Determine the (x, y) coordinate at the center of the cell enclosing the given text.  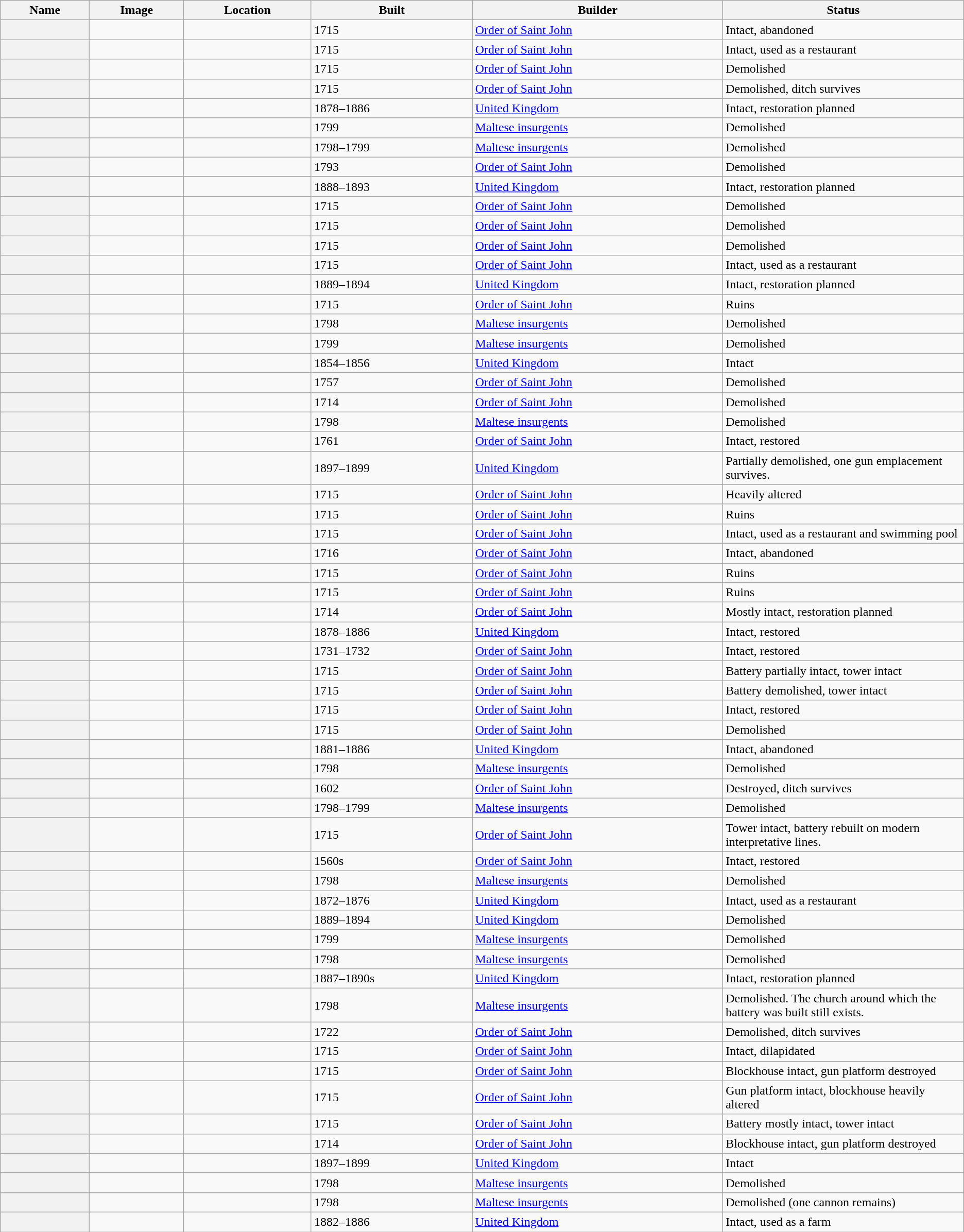
Battery demolished, tower intact (843, 690)
Battery partially intact, tower intact (843, 671)
1793 (391, 167)
1881–1886 (391, 749)
Mostly intact, restoration planned (843, 612)
Name (45, 10)
1888–1893 (391, 186)
Builder (597, 10)
1761 (391, 441)
1560s (391, 861)
1854–1856 (391, 363)
Intact, used as a farm (843, 1222)
Partially demolished, one gun emplacement survives. (843, 467)
Demolished (one cannon remains) (843, 1202)
1602 (391, 788)
Tower intact, battery rebuilt on modern interpretative lines. (843, 834)
1731–1732 (391, 651)
Gun platform intact, blockhouse heavily altered (843, 1098)
Destroyed, ditch survives (843, 788)
Intact, used as a restaurant and swimming pool (843, 533)
Image (137, 10)
Intact, dilapidated (843, 1051)
Location (248, 10)
Demolished. The church around which the battery was built still exists. (843, 1005)
1757 (391, 383)
1872–1876 (391, 900)
Status (843, 10)
1887–1890s (391, 979)
Battery mostly intact, tower intact (843, 1124)
1716 (391, 553)
1722 (391, 1032)
1882–1886 (391, 1222)
Built (391, 10)
Heavily altered (843, 494)
